Extract the (x, y) coordinate from the center of the cell holding the provided text.  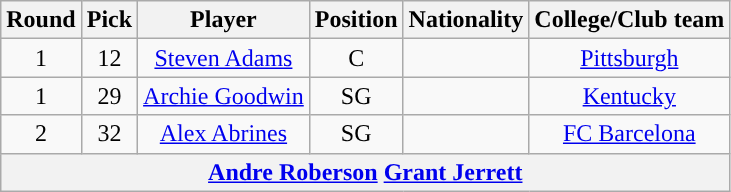
Pick (109, 20)
Kentucky (630, 96)
Round (41, 20)
College/Club team (630, 20)
Nationality (466, 20)
2 (41, 134)
Alex Abrines (224, 134)
FC Barcelona (630, 134)
C (356, 58)
Steven Adams (224, 58)
Archie Goodwin (224, 96)
Andre Roberson Grant Jerrett (366, 172)
Position (356, 20)
Player (224, 20)
Pittsburgh (630, 58)
12 (109, 58)
29 (109, 96)
32 (109, 134)
